For the text-containing cell, return its midpoint in [X, Y] coordinate format. 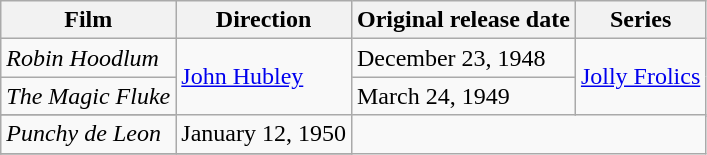
Original release date [463, 20]
Film [88, 20]
January 12, 1950 [264, 134]
Punchy de Leon [88, 134]
March 24, 1949 [463, 96]
The Magic Fluke [88, 96]
John Hubley [264, 77]
Jolly Frolics [640, 77]
Robin Hoodlum [88, 58]
Series [640, 20]
Direction [264, 20]
December 23, 1948 [463, 58]
